For the text-containing cell, return its midpoint in [x, y] coordinate format. 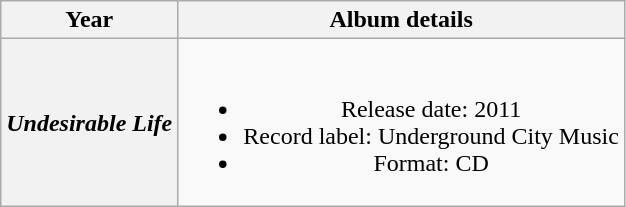
Year [90, 20]
Undesirable Life [90, 122]
Album details [402, 20]
Release date: 2011Record label: Underground City MusicFormat: CD [402, 122]
